Detect which cell encompasses the target text, then output its (X, Y) center coordinate. 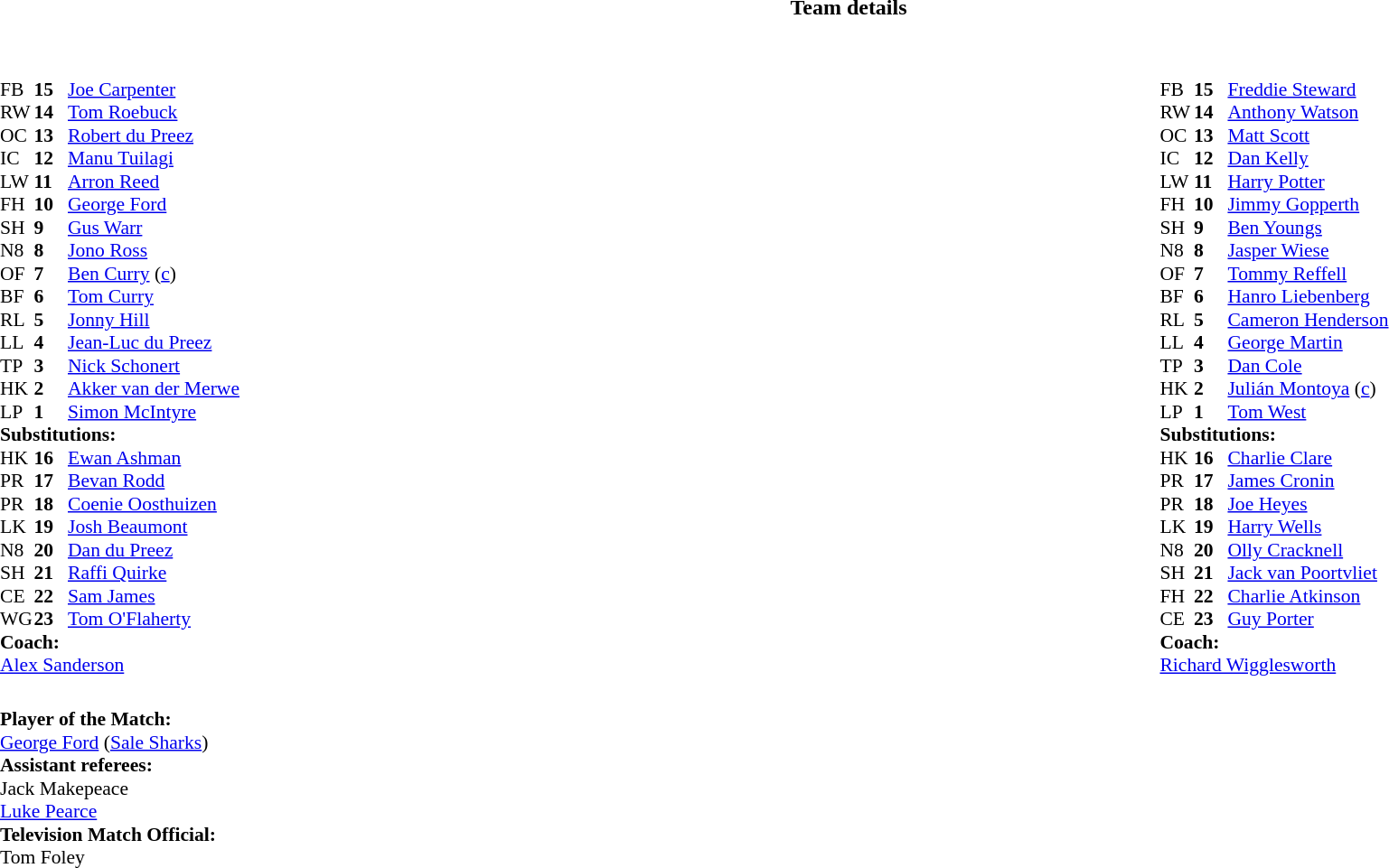
Tommy Reffell (1308, 274)
Julián Montoya (c) (1308, 389)
Richard Wigglesworth (1274, 666)
Manu Tuilagi (154, 158)
Anthony Watson (1308, 113)
George Martin (1308, 342)
Sam James (154, 596)
Simon McIntyre (154, 412)
Freddie Steward (1308, 89)
Josh Beaumont (154, 527)
Hanro Liebenberg (1308, 297)
Ben Curry (c) (154, 274)
Dan Cole (1308, 366)
James Cronin (1308, 481)
Guy Porter (1308, 619)
Bevan Rodd (154, 481)
Robert du Preez (154, 135)
Jasper Wiese (1308, 250)
Alex Sanderson (119, 666)
Gus Warr (154, 228)
Matt Scott (1308, 135)
Charlie Atkinson (1308, 596)
Tom Curry (154, 297)
Jono Ross (154, 250)
Jimmy Gopperth (1308, 205)
Arron Reed (154, 182)
Coenie Oosthuizen (154, 504)
Harry Potter (1308, 182)
Ewan Ashman (154, 458)
Olly Cracknell (1308, 550)
Akker van der Merwe (154, 389)
Charlie Clare (1308, 458)
Ben Youngs (1308, 228)
Dan Kelly (1308, 158)
Dan du Preez (154, 550)
Joe Heyes (1308, 504)
Harry Wells (1308, 527)
Joe Carpenter (154, 89)
George Ford (154, 205)
Jonny Hill (154, 320)
Tom Roebuck (154, 113)
Raffi Quirke (154, 574)
Tom West (1308, 412)
Jean-Luc du Preez (154, 342)
Tom O'Flaherty (154, 619)
Nick Schonert (154, 366)
Jack van Poortvliet (1308, 574)
Cameron Henderson (1308, 320)
WG (17, 619)
